Locate the cell with the specified text and output its [x, y] center coordinate. 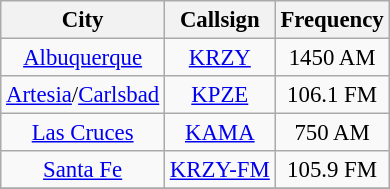
Santa Fe [83, 170]
750 AM [332, 133]
Las Cruces [83, 133]
City [83, 20]
KAMA [220, 133]
Albuquerque [83, 58]
1450 AM [332, 58]
106.1 FM [332, 95]
105.9 FM [332, 170]
Callsign [220, 20]
Frequency [332, 20]
KRZY [220, 58]
KRZY-FM [220, 170]
Artesia/Carlsbad [83, 95]
KPZE [220, 95]
